Scan for the cell matching the given text and deliver its (X, Y) coordinate at center. 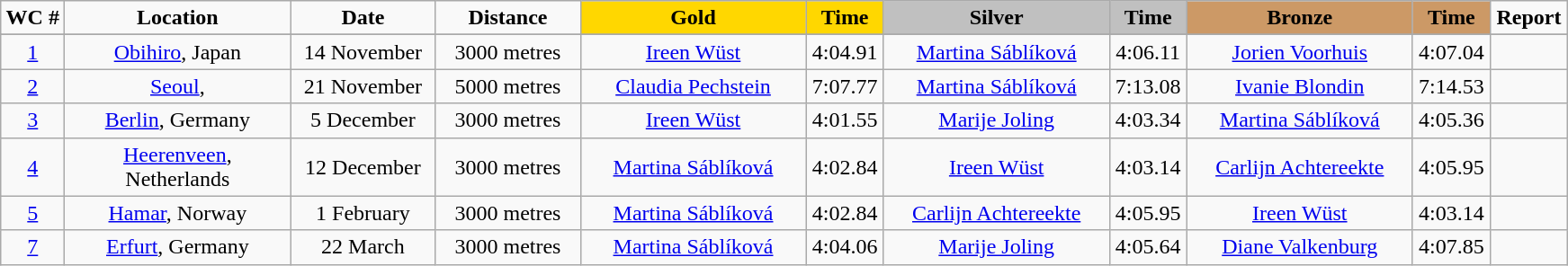
5000 metres (507, 86)
Report (1528, 18)
7:07.77 (845, 86)
Seoul, (178, 86)
22 March (363, 247)
3 (32, 120)
5 (32, 213)
1 (32, 52)
7:14.53 (1451, 86)
21 November (363, 86)
Date (363, 18)
Gold (693, 18)
Jorien Voorhuis (1299, 52)
4:04.91 (845, 52)
4:03.34 (1148, 120)
4:04.06 (845, 247)
Distance (507, 18)
4:01.55 (845, 120)
Silver (997, 18)
WC # (32, 18)
5 December (363, 120)
Berlin, Germany (178, 120)
7:13.08 (1148, 86)
4:07.04 (1451, 52)
Heerenveen, Netherlands (178, 167)
Bronze (1299, 18)
12 December (363, 167)
Erfurt, Germany (178, 247)
2 (32, 86)
1 February (363, 213)
Claudia Pechstein (693, 86)
Ivanie Blondin (1299, 86)
4:07.85 (1451, 247)
Diane Valkenburg (1299, 247)
4:06.11 (1148, 52)
Location (178, 18)
7 (32, 247)
Hamar, Norway (178, 213)
4:05.64 (1148, 247)
4:05.36 (1451, 120)
4 (32, 167)
14 November (363, 52)
Obihiro, Japan (178, 52)
